From the cell containing the given text, extract its center point as (x, y) coordinate. 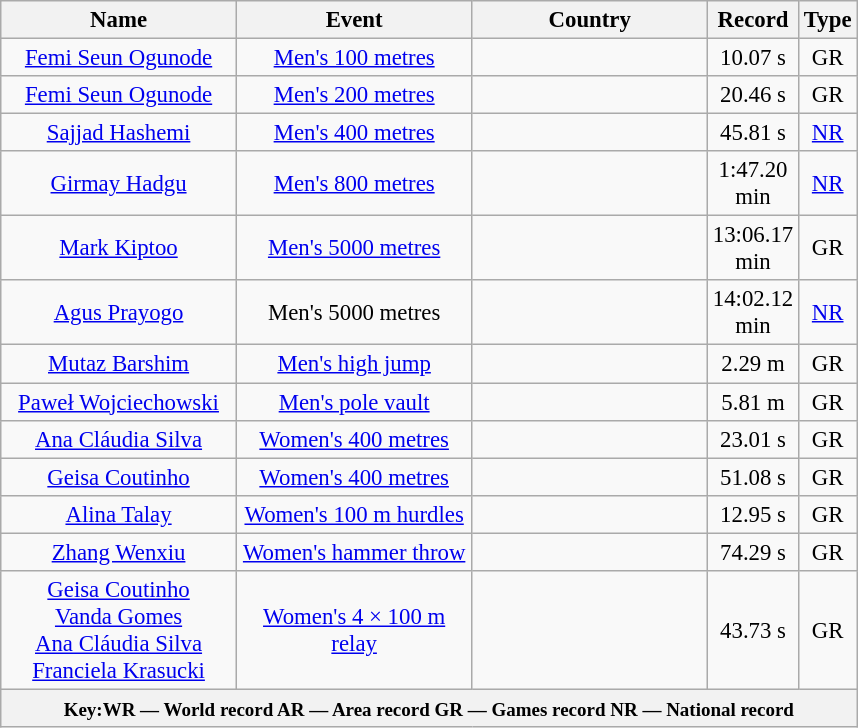
Geisa CoutinhoVanda GomesAna Cláudia SilvaFranciela Krasucki (119, 630)
Country (590, 20)
Men's 800 metres (354, 184)
Women's 4 × 100 m relay (354, 630)
Type (828, 20)
51.08 s (754, 477)
Men's 400 metres (354, 133)
1:47.20 min (754, 184)
23.01 s (754, 439)
Agus Prayogo (119, 312)
Men's high jump (354, 364)
Alina Talay (119, 514)
Men's 200 metres (354, 95)
Sajjad Hashemi (119, 133)
Ana Cláudia Silva (119, 439)
43.73 s (754, 630)
Women's 100 m hurdles (354, 514)
45.81 s (754, 133)
Men's pole vault (354, 402)
74.29 s (754, 552)
2.29 m (754, 364)
20.46 s (754, 95)
5.81 m (754, 402)
13:06.17 min (754, 248)
Key:WR — World record AR — Area record GR — Games record NR — National record (429, 708)
12.95 s (754, 514)
Mutaz Barshim (119, 364)
Girmay Hadgu (119, 184)
Event (354, 20)
10.07 s (754, 58)
Mark Kiptoo (119, 248)
Women's hammer throw (354, 552)
Name (119, 20)
14:02.12 min (754, 312)
Record (754, 20)
Zhang Wenxiu (119, 552)
Paweł Wojciechowski (119, 402)
Geisa Coutinho (119, 477)
Men's 100 metres (354, 58)
